Return the (X, Y) coordinate for the center point of the cell that contains the specified text.  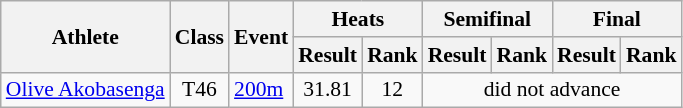
Final (616, 19)
Semifinal (488, 19)
12 (392, 90)
31.81 (328, 90)
Olive Akobasenga (86, 90)
Heats (358, 19)
Athlete (86, 36)
did not advance (552, 90)
T46 (200, 90)
200m (261, 90)
Class (200, 36)
Event (261, 36)
